Pinpoint the cell where the given text exists, returning its [X, Y] midpoint coordinate. 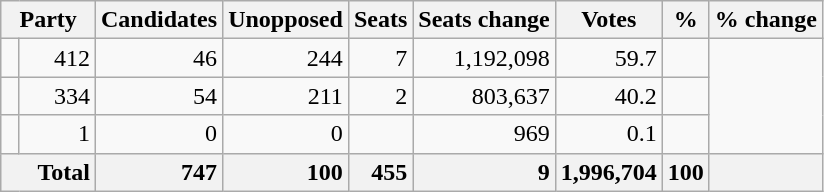
Party [48, 20]
59.7 [608, 58]
211 [286, 96]
1,996,704 [608, 172]
Seats change [484, 20]
0.1 [608, 134]
54 [160, 96]
969 [484, 134]
747 [160, 172]
412 [58, 58]
803,637 [484, 96]
1 [58, 134]
1,192,098 [484, 58]
455 [380, 172]
Total [48, 172]
9 [484, 172]
2 [380, 96]
244 [286, 58]
Votes [608, 20]
Candidates [160, 20]
7 [380, 58]
40.2 [608, 96]
Unopposed [286, 20]
334 [58, 96]
46 [160, 58]
Seats [380, 20]
% change [766, 20]
% [686, 20]
